Return the (X, Y) coordinate for the center point of the cell that contains the specified text.  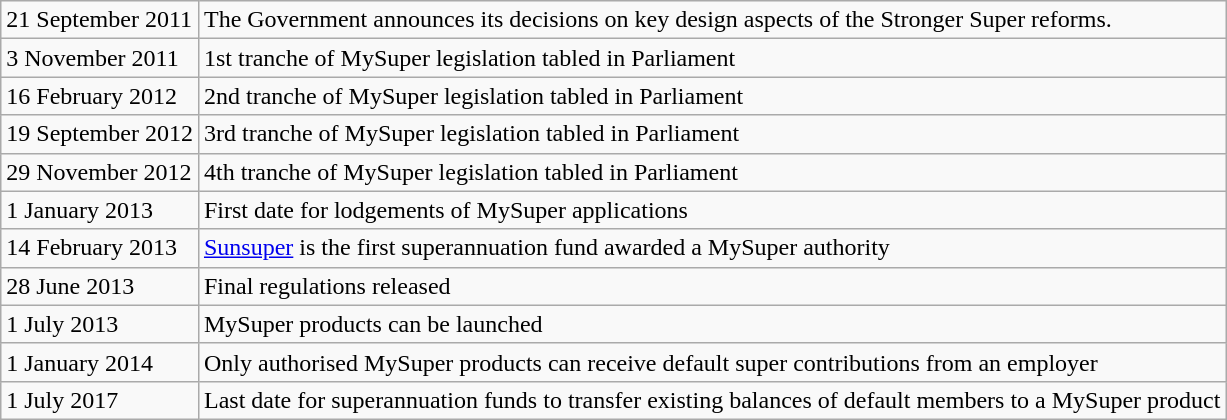
1st tranche of MySuper legislation tabled in Parliament (712, 58)
3rd tranche of MySuper legislation tabled in Parliament (712, 134)
Only authorised MySuper products can receive default super contributions from an employer (712, 362)
19 September 2012 (100, 134)
3 November 2011 (100, 58)
First date for lodgements of MySuper applications (712, 210)
28 June 2013 (100, 286)
Sunsuper is the first superannuation fund awarded a MySuper authority (712, 248)
1 January 2014 (100, 362)
21 September 2011 (100, 20)
1 July 2017 (100, 400)
4th tranche of MySuper legislation tabled in Parliament (712, 172)
29 November 2012 (100, 172)
1 July 2013 (100, 324)
2nd tranche of MySuper legislation tabled in Parliament (712, 96)
Last date for superannuation funds to transfer existing balances of default members to a MySuper product (712, 400)
16 February 2012 (100, 96)
Final regulations released (712, 286)
14 February 2013 (100, 248)
1 January 2013 (100, 210)
The Government announces its decisions on key design aspects of the Stronger Super reforms. (712, 20)
MySuper products can be launched (712, 324)
